Return (x, y) of the center of cell containing provided text 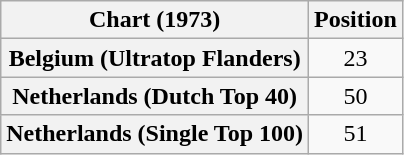
Position (356, 20)
Netherlands (Single Top 100) (155, 134)
Chart (1973) (155, 20)
Netherlands (Dutch Top 40) (155, 96)
23 (356, 58)
51 (356, 134)
Belgium (Ultratop Flanders) (155, 58)
50 (356, 96)
